Output the (x, y) coordinate of the center of the cell containing the given text.  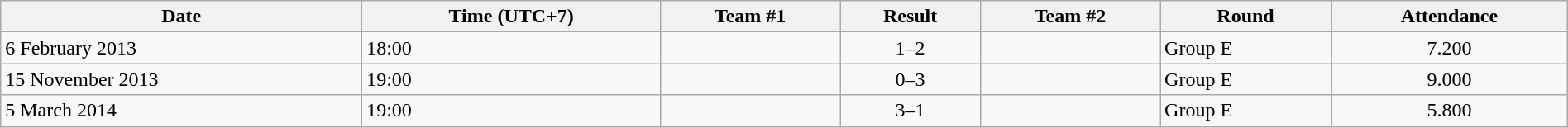
Time (UTC+7) (511, 17)
7.200 (1450, 48)
5 March 2014 (182, 111)
18:00 (511, 48)
6 February 2013 (182, 48)
9.000 (1450, 79)
Date (182, 17)
Team #1 (751, 17)
0–3 (911, 79)
3–1 (911, 111)
5.800 (1450, 111)
Attendance (1450, 17)
Team #2 (1070, 17)
Result (911, 17)
1–2 (911, 48)
Round (1245, 17)
15 November 2013 (182, 79)
